For the text-containing cell, return its midpoint in (x, y) coordinate format. 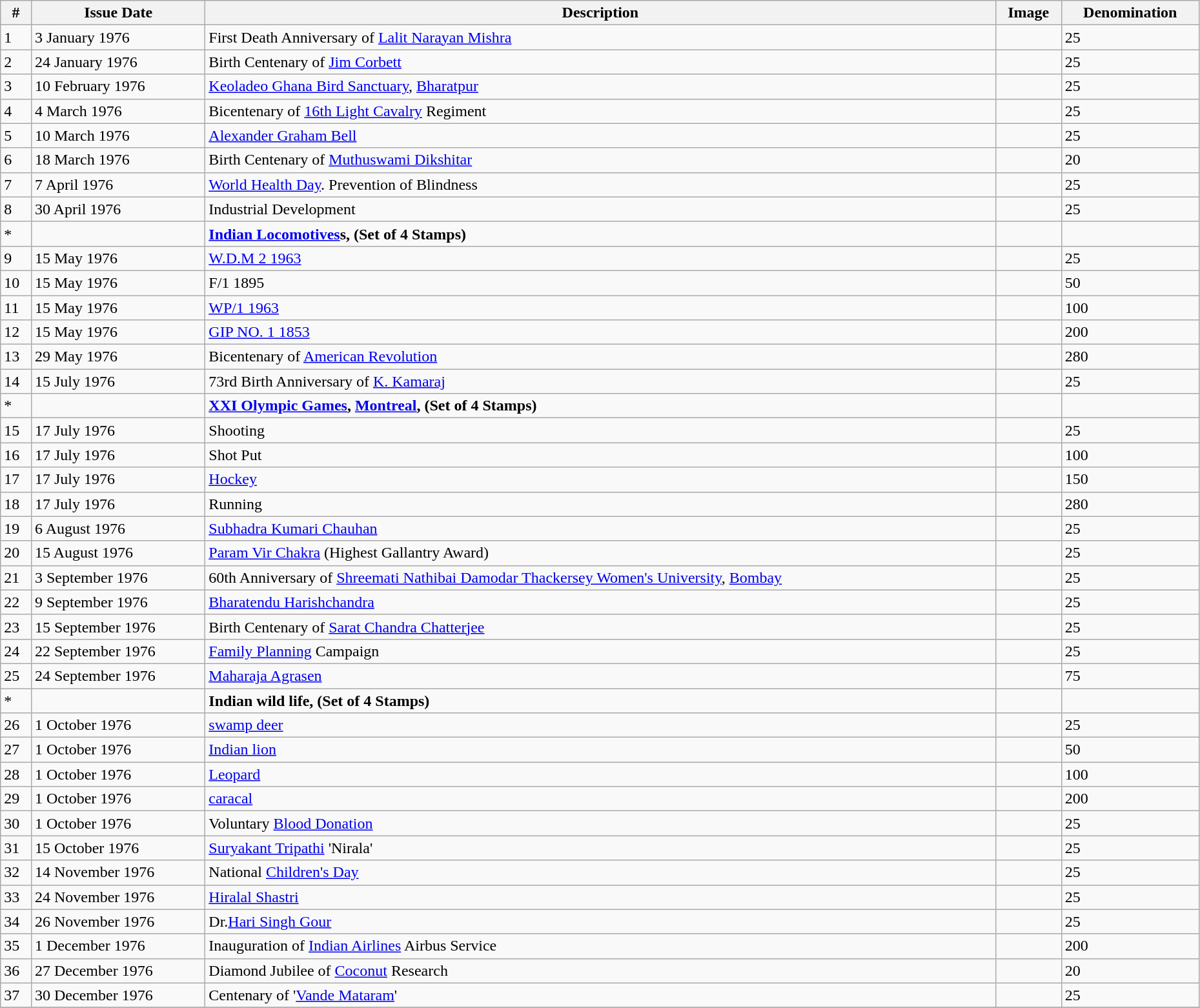
19 (16, 529)
15 July 1976 (117, 381)
15 August 1976 (117, 553)
1 (16, 37)
W.D.M 2 1963 (600, 258)
Diamond Jubilee of Coconut Research (600, 971)
3 September 1976 (117, 578)
60th Anniversary of Shreemati Nathibai Damodar Thackersey Women's University, Bombay (600, 578)
Issue Date (117, 13)
Inauguration of Indian Airlines Airbus Service (600, 946)
Suryakant Tripathi 'Nirala' (600, 848)
5 (16, 136)
27 December 1976 (117, 971)
35 (16, 946)
Birth Centenary of Muthuswami Dikshitar (600, 160)
11 (16, 308)
Industrial Development (600, 209)
Leopard (600, 774)
caracal (600, 799)
36 (16, 971)
24 (16, 651)
Shot Put (600, 455)
7 (16, 185)
30 April 1976 (117, 209)
18 (16, 504)
9 September 1976 (117, 602)
12 (16, 332)
26 (16, 725)
3 January 1976 (117, 37)
10 (16, 283)
16 (16, 455)
Birth Centenary of Sarat Chandra Chatterjee (600, 627)
Centenary of 'Vande Mataram' (600, 995)
22 (16, 602)
7 April 1976 (117, 185)
24 January 1976 (117, 62)
13 (16, 357)
10 February 1976 (117, 86)
28 (16, 774)
2 (16, 62)
Hiralal Shastri (600, 897)
Voluntary Blood Donation (600, 823)
29 (16, 799)
14 (16, 381)
10 March 1976 (117, 136)
17 (16, 479)
Indian Locomotivess, (Set of 4 Stamps) (600, 234)
Family Planning Campaign (600, 651)
swamp deer (600, 725)
21 (16, 578)
30 December 1976 (117, 995)
33 (16, 897)
29 May 1976 (117, 357)
Alexander Graham Bell (600, 136)
31 (16, 848)
Dr.Hari Singh Gour (600, 922)
Bharatendu Harishchandra (600, 602)
27 (16, 750)
15 (16, 430)
First Death Anniversary of Lalit Narayan Mishra (600, 37)
23 (16, 627)
34 (16, 922)
# (16, 13)
F/1 1895 (600, 283)
6 August 1976 (117, 529)
Hockey (600, 479)
30 (16, 823)
Bicentenary of American Revolution (600, 357)
3 (16, 86)
24 September 1976 (117, 676)
22 September 1976 (117, 651)
GIP NO. 1 1853 (600, 332)
Indian lion (600, 750)
4 March 1976 (117, 111)
Birth Centenary of Jim Corbett (600, 62)
Description (600, 13)
World Health Day. Prevention of Blindness (600, 185)
Image (1028, 13)
15 September 1976 (117, 627)
75 (1130, 676)
32 (16, 872)
XXI Olympic Games, Montreal, (Set of 4 Stamps) (600, 406)
18 March 1976 (117, 160)
Indian wild life, (Set of 4 Stamps) (600, 700)
6 (16, 160)
Running (600, 504)
15 October 1976 (117, 848)
WP/1 1963 (600, 308)
Bicentenary of 16th Light Cavalry Regiment (600, 111)
37 (16, 995)
Keoladeo Ghana Bird Sanctuary, Bharatpur (600, 86)
24 November 1976 (117, 897)
Maharaja Agrasen (600, 676)
Param Vir Chakra (Highest Gallantry Award) (600, 553)
Shooting (600, 430)
National Children's Day (600, 872)
73rd Birth Anniversary of K. Kamaraj (600, 381)
1 December 1976 (117, 946)
Denomination (1130, 13)
9 (16, 258)
Subhadra Kumari Chauhan (600, 529)
26 November 1976 (117, 922)
14 November 1976 (117, 872)
8 (16, 209)
150 (1130, 479)
4 (16, 111)
